For the text-containing cell, return its midpoint in (X, Y) coordinate format. 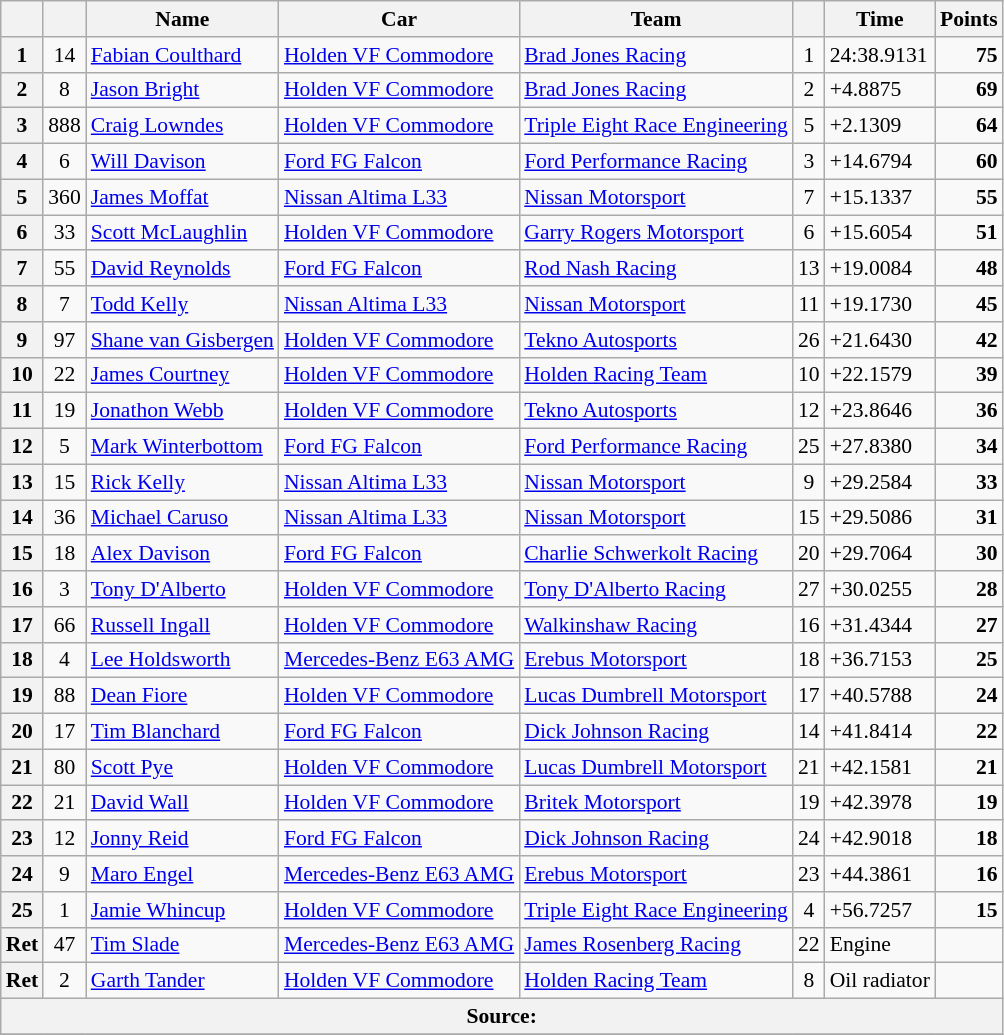
+42.1581 (880, 767)
39 (969, 375)
Name (182, 19)
80 (64, 767)
45 (969, 304)
69 (969, 90)
24:38.9131 (880, 55)
48 (969, 269)
75 (969, 55)
Garry Rogers Motorsport (656, 233)
James Moffat (182, 197)
Jonathon Webb (182, 411)
97 (64, 340)
Points (969, 19)
Source: (502, 1017)
Car (399, 19)
26 (809, 340)
+21.6430 (880, 340)
Tim Slade (182, 945)
Tim Blanchard (182, 732)
Dean Fiore (182, 696)
+31.4344 (880, 625)
David Wall (182, 803)
+41.8414 (880, 732)
Team (656, 19)
Alex Davison (182, 554)
Todd Kelly (182, 304)
34 (969, 447)
Engine (880, 945)
+42.3978 (880, 803)
Russell Ingall (182, 625)
66 (64, 625)
+19.1730 (880, 304)
31 (969, 518)
47 (64, 945)
60 (969, 162)
+23.8646 (880, 411)
+15.1337 (880, 197)
+15.6054 (880, 233)
88 (64, 696)
+30.0255 (880, 589)
Scott Pye (182, 767)
42 (969, 340)
Rick Kelly (182, 482)
Maro Engel (182, 874)
Garth Tander (182, 981)
Fabian Coulthard (182, 55)
+14.6794 (880, 162)
+40.5788 (880, 696)
Charlie Schwerkolt Racing (656, 554)
James Rosenberg Racing (656, 945)
+19.0084 (880, 269)
+22.1579 (880, 375)
+27.8380 (880, 447)
Walkinshaw Racing (656, 625)
Oil radiator (880, 981)
+29.7064 (880, 554)
Michael Caruso (182, 518)
+4.8875 (880, 90)
Tony D'Alberto (182, 589)
Britek Motorsport (656, 803)
James Courtney (182, 375)
Rod Nash Racing (656, 269)
64 (969, 126)
Jonny Reid (182, 839)
Time (880, 19)
Tony D'Alberto Racing (656, 589)
+56.7257 (880, 910)
30 (969, 554)
+44.3861 (880, 874)
+29.5086 (880, 518)
Jamie Whincup (182, 910)
28 (969, 589)
+29.2584 (880, 482)
Jason Bright (182, 90)
+42.9018 (880, 839)
Will Davison (182, 162)
Craig Lowndes (182, 126)
Lee Holdsworth (182, 660)
888 (64, 126)
51 (969, 233)
Scott McLaughlin (182, 233)
Mark Winterbottom (182, 447)
360 (64, 197)
+2.1309 (880, 126)
David Reynolds (182, 269)
Shane van Gisbergen (182, 340)
+36.7153 (880, 660)
